Capture the cell that displays the provided text and extract its [x, y] central coordinate. 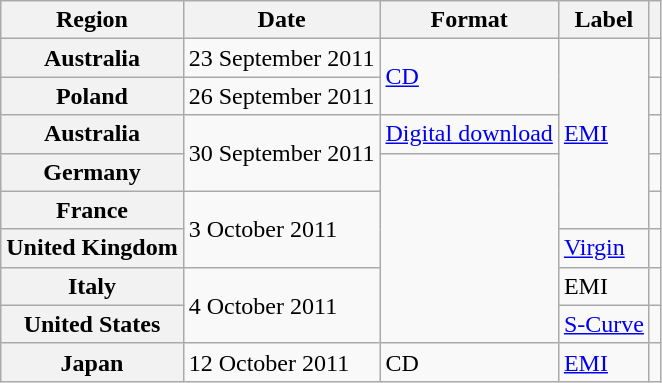
Poland [92, 96]
Region [92, 20]
United States [92, 324]
Italy [92, 286]
4 October 2011 [282, 305]
Format [469, 20]
23 September 2011 [282, 58]
S-Curve [604, 324]
3 October 2011 [282, 229]
France [92, 210]
30 September 2011 [282, 153]
Germany [92, 172]
Date [282, 20]
Virgin [604, 248]
Digital download [469, 134]
26 September 2011 [282, 96]
Japan [92, 362]
United Kingdom [92, 248]
Label [604, 20]
12 October 2011 [282, 362]
